Locate the cell with the specified text and output its (x, y) center coordinate. 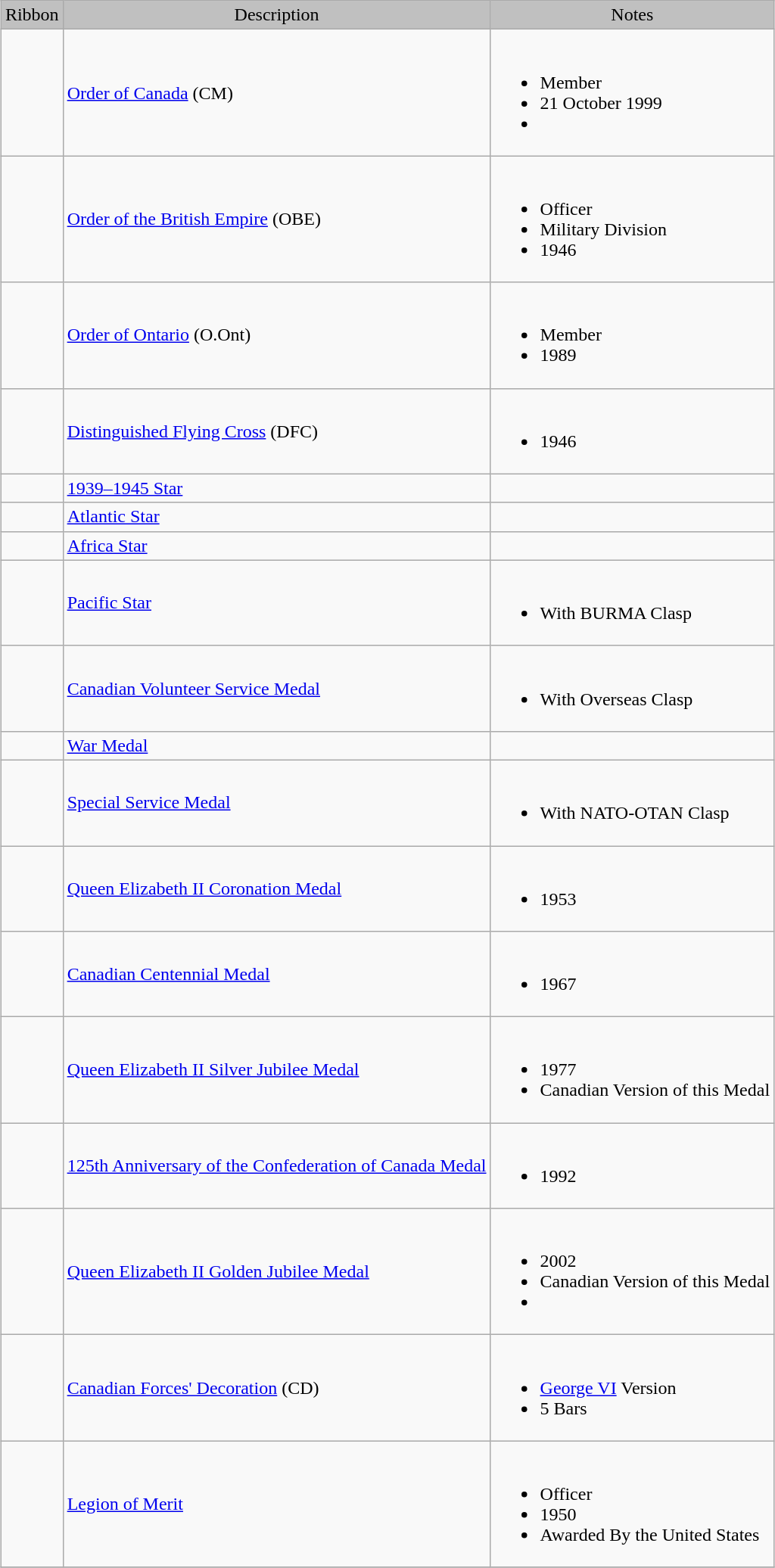
Queen Elizabeth II Silver Jubilee Medal (277, 1070)
Officer1950Awarded By the United States (633, 1504)
Queen Elizabeth II Golden Jubilee Medal (277, 1271)
Special Service Medal (277, 802)
Atlantic Star (277, 517)
Canadian Centennial Medal (277, 975)
Description (277, 15)
With BURMA Clasp (633, 602)
1967 (633, 975)
Order of Canada (CM) (277, 92)
1946 (633, 431)
With NATO-OTAN Clasp (633, 802)
George VI Version5 Bars (633, 1388)
Member21 October 1999 (633, 92)
Member1989 (633, 335)
2002Canadian Version of this Medal (633, 1271)
125th Anniversary of the Confederation of Canada Medal (277, 1165)
Distinguished Flying Cross (DFC) (277, 431)
OfficerMilitary Division1946 (633, 219)
Pacific Star (277, 602)
Legion of Merit (277, 1504)
1977Canadian Version of this Medal (633, 1070)
With Overseas Clasp (633, 689)
Africa Star (277, 546)
Order of the British Empire (OBE) (277, 219)
Order of Ontario (O.Ont) (277, 335)
1939–1945 Star (277, 488)
1953 (633, 888)
Notes (633, 15)
War Medal (277, 745)
Canadian Volunteer Service Medal (277, 689)
Canadian Forces' Decoration (CD) (277, 1388)
Ribbon (32, 15)
1992 (633, 1165)
Queen Elizabeth II Coronation Medal (277, 888)
